Pinpoint the cell where the given text exists, returning its (X, Y) midpoint coordinate. 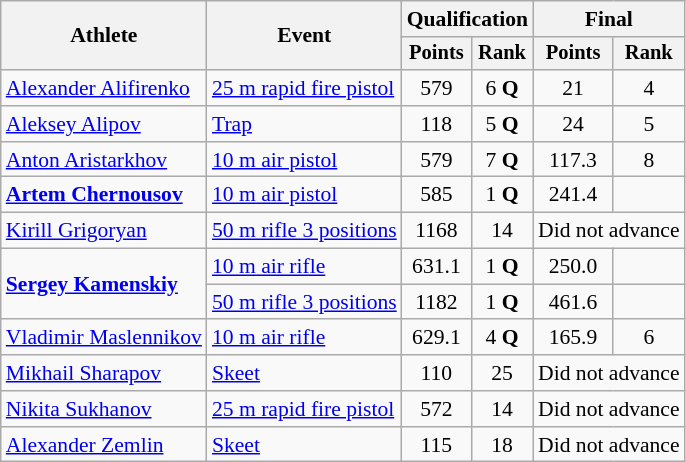
250.0 (573, 267)
Aleksey Alipov (104, 124)
4 (649, 88)
Artem Chernousov (104, 195)
165.9 (573, 338)
Event (304, 36)
Nikita Sukhanov (104, 409)
7 Q (502, 160)
572 (436, 409)
21 (573, 88)
241.4 (573, 195)
Skeet (304, 373)
Athlete (104, 36)
585 (436, 195)
117.3 (573, 160)
629.1 (436, 338)
461.6 (573, 302)
Trap (304, 124)
25 (502, 373)
6 Q (502, 88)
Qualification (468, 19)
24 (573, 124)
Sergey Kamenskiy (104, 284)
6 (649, 338)
110 (436, 373)
1168 (436, 231)
4 Q (502, 338)
1182 (436, 302)
5 Q (502, 124)
Final (609, 19)
5 (649, 124)
8 (649, 160)
Anton Aristarkhov (104, 160)
631.1 (436, 267)
Alexander Alifirenko (104, 88)
Mikhail Sharapov (104, 373)
Kirill Grigoryan (104, 231)
118 (436, 124)
Vladimir Maslennikov (104, 338)
